Extract the (X, Y) coordinate from the center of the cell holding the provided text.  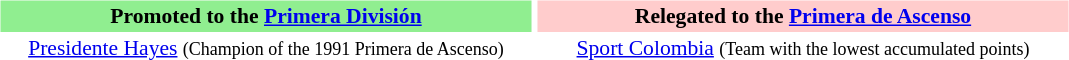
Relegated to the Primera de Ascenso (804, 17)
Promoted to the Primera División (266, 17)
